Return (x, y) of the center of cell containing provided text 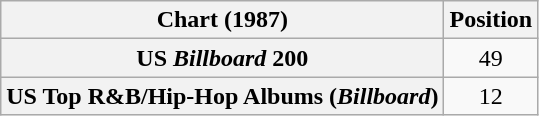
Position (491, 20)
Chart (1987) (222, 20)
US Billboard 200 (222, 58)
US Top R&B/Hip-Hop Albums (Billboard) (222, 96)
49 (491, 58)
12 (491, 96)
